Find where the given text appears and provide that cell's center as [X, Y] coordinate. 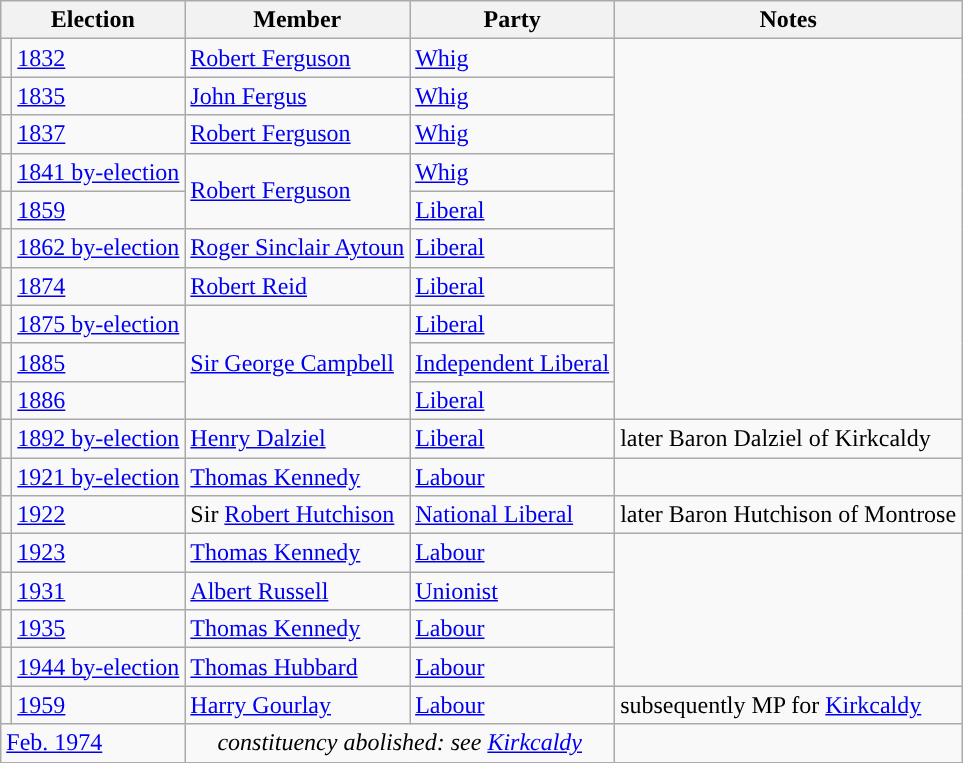
1859 [98, 210]
1944 by-election [98, 667]
Henry Dalziel [298, 438]
subsequently MP for Kirkcaldy [788, 705]
1935 [98, 629]
later Baron Hutchison of Montrose [788, 515]
1832 [98, 58]
1921 by-election [98, 477]
Sir Robert Hutchison [298, 515]
Notes [788, 20]
Thomas Hubbard [298, 667]
1959 [98, 705]
Robert Reid [298, 286]
Party [512, 20]
1837 [98, 134]
later Baron Dalziel of Kirkcaldy [788, 438]
1874 [98, 286]
Roger Sinclair Aytoun [298, 248]
1931 [98, 591]
Independent Liberal [512, 362]
Sir George Campbell [298, 362]
Harry Gourlay [298, 705]
1862 by-election [98, 248]
Member [298, 20]
1875 by-election [98, 324]
1923 [98, 553]
1841 by-election [98, 172]
1835 [98, 96]
Feb. 1974 [93, 743]
1886 [98, 400]
constituency abolished: see Kirkcaldy [400, 743]
Albert Russell [298, 591]
John Fergus [298, 96]
1885 [98, 362]
National Liberal [512, 515]
1922 [98, 515]
Unionist [512, 591]
Election [93, 20]
1892 by-election [98, 438]
